Identify which cell holds the provided text, then report its [x, y] central coordinate. 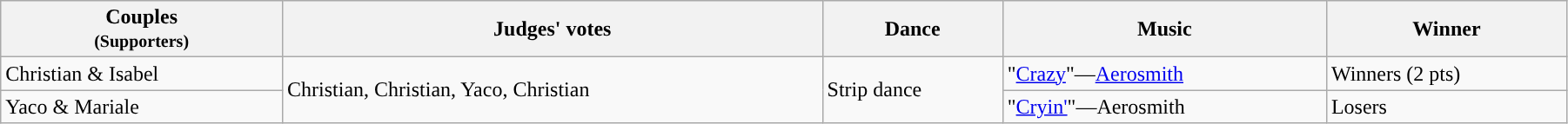
Winner [1446, 29]
Judges' votes [553, 29]
Dance [912, 29]
Music [1164, 29]
Yaco & Mariale [142, 107]
Christian & Isabel [142, 74]
"Cryin'"—Aerosmith [1164, 107]
Christian, Christian, Yaco, Christian [553, 90]
Losers [1446, 107]
"Crazy"—Aerosmith [1164, 74]
Couples(Supporters) [142, 29]
Strip dance [912, 90]
Winners (2 pts) [1446, 74]
